From the cell containing the given text, extract its center point as [x, y] coordinate. 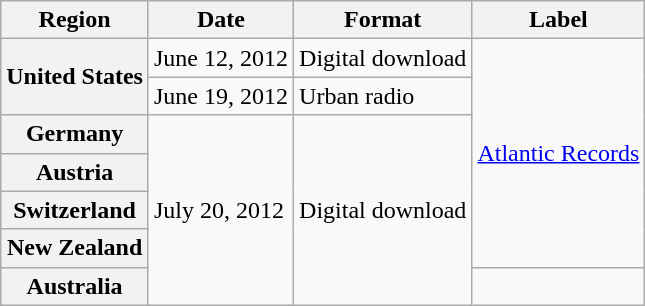
Label [558, 20]
Format [383, 20]
Austria [75, 172]
Region [75, 20]
June 12, 2012 [220, 58]
United States [75, 77]
Urban radio [383, 96]
July 20, 2012 [220, 210]
Date [220, 20]
June 19, 2012 [220, 96]
Germany [75, 134]
Switzerland [75, 210]
New Zealand [75, 248]
Atlantic Records [558, 153]
Australia [75, 286]
